Determine the (x, y) coordinate at the center of the cell enclosing the given text.  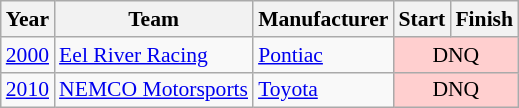
Eel River Racing (154, 55)
Pontiac (323, 55)
Team (154, 19)
Toyota (323, 90)
2010 (28, 90)
2000 (28, 55)
NEMCO Motorsports (154, 90)
Finish (484, 19)
Manufacturer (323, 19)
Year (28, 19)
Start (422, 19)
